Return the (X, Y) coordinate for the center point of the cell that contains the specified text.  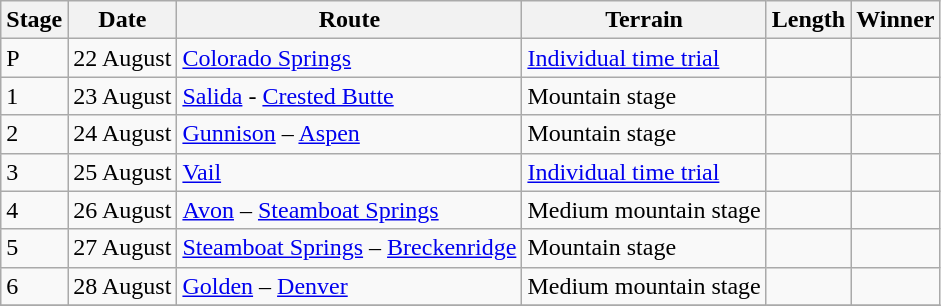
26 August (122, 210)
22 August (122, 58)
24 August (122, 134)
Colorado Springs (350, 58)
Stage (34, 20)
Vail (350, 172)
Salida - Crested Butte (350, 96)
Length (808, 20)
28 August (122, 286)
6 (34, 286)
Date (122, 20)
5 (34, 248)
25 August (122, 172)
Steamboat Springs – Breckenridge (350, 248)
23 August (122, 96)
3 (34, 172)
P (34, 58)
2 (34, 134)
1 (34, 96)
Winner (896, 20)
4 (34, 210)
Route (350, 20)
Gunnison – Aspen (350, 134)
27 August (122, 248)
Golden – Denver (350, 286)
Avon – Steamboat Springs (350, 210)
Terrain (644, 20)
